Return the [X, Y] coordinate for the center point of the cell that contains the specified text.  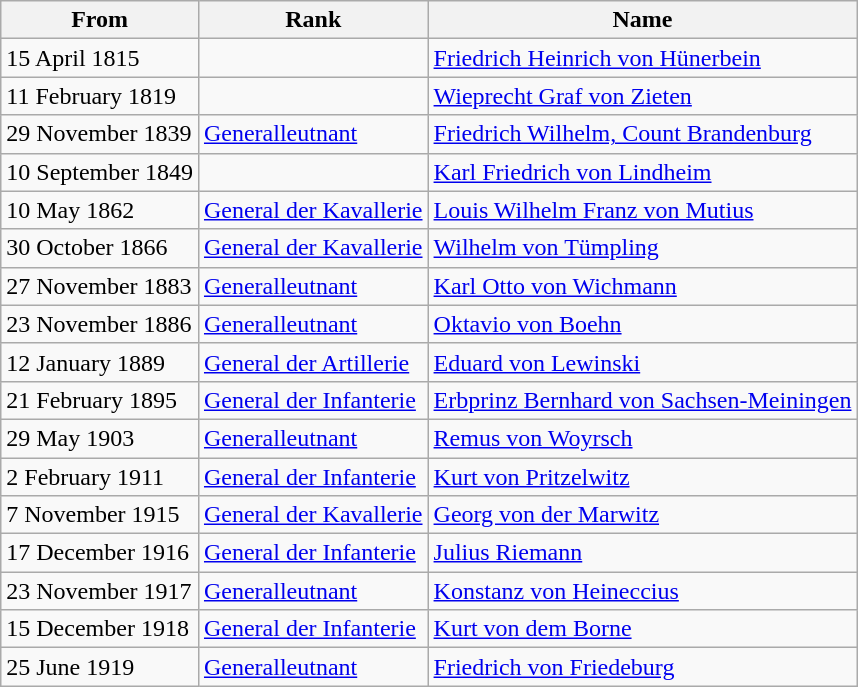
25 June 1919 [100, 667]
Eduard von Lewinski [642, 362]
17 December 1916 [100, 553]
Wieprecht Graf von Zieten [642, 96]
Wilhelm von Tümpling [642, 248]
Erbprinz Bernhard von Sachsen-Meiningen [642, 400]
Karl Friedrich von Lindheim [642, 172]
Oktavio von Boehn [642, 324]
27 November 1883 [100, 286]
10 September 1849 [100, 172]
21 February 1895 [100, 400]
Julius Riemann [642, 553]
Kurt von Pritzelwitz [642, 477]
23 November 1886 [100, 324]
Kurt von dem Borne [642, 629]
Konstanz von Heineccius [642, 591]
Karl Otto von Wichmann [642, 286]
15 April 1815 [100, 58]
30 October 1866 [100, 248]
Rank [313, 20]
Louis Wilhelm Franz von Mutius [642, 210]
11 February 1819 [100, 96]
12 January 1889 [100, 362]
General der Artillerie [313, 362]
Friedrich Heinrich von Hünerbein [642, 58]
Georg von der Marwitz [642, 515]
2 February 1911 [100, 477]
29 May 1903 [100, 438]
From [100, 20]
Remus von Woyrsch [642, 438]
10 May 1862 [100, 210]
23 November 1917 [100, 591]
Name [642, 20]
29 November 1839 [100, 134]
Friedrich Wilhelm, Count Brandenburg [642, 134]
7 November 1915 [100, 515]
Friedrich von Friedeburg [642, 667]
15 December 1918 [100, 629]
